Find where the given text appears and provide that cell's center as [X, Y] coordinate. 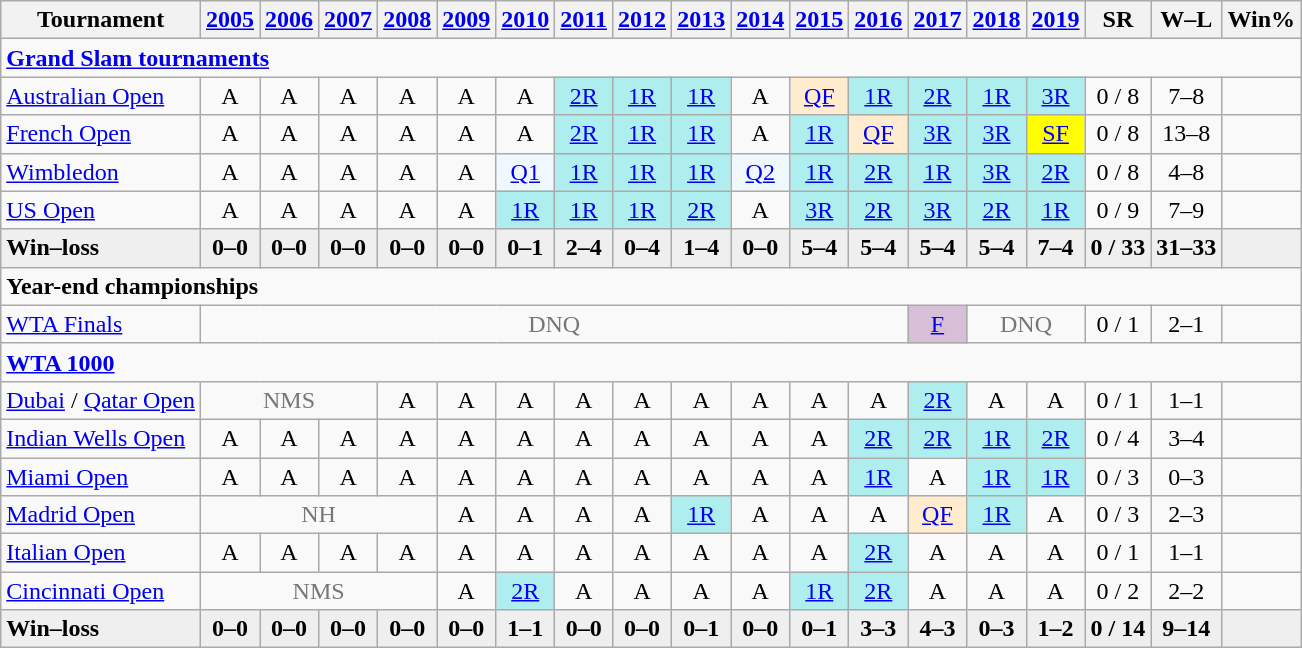
Dubai / Qatar Open [101, 400]
7–9 [1186, 210]
13–8 [1186, 134]
3–4 [1186, 438]
2016 [878, 20]
2018 [996, 20]
0–4 [642, 248]
2015 [820, 20]
SF [1056, 134]
2013 [702, 20]
2006 [290, 20]
WTA Finals [101, 324]
2008 [408, 20]
0 / 2 [1118, 591]
W–L [1186, 20]
0 / 9 [1118, 210]
Indian Wells Open [101, 438]
Tournament [101, 20]
2014 [760, 20]
Win% [1262, 20]
Year-end championships [651, 286]
Grand Slam tournaments [651, 58]
3–3 [878, 629]
1–4 [702, 248]
Wimbledon [101, 172]
9–14 [1186, 629]
2010 [526, 20]
2–4 [584, 248]
Q1 [526, 172]
2–3 [1186, 515]
WTA 1000 [651, 362]
0 / 4 [1118, 438]
French Open [101, 134]
0 / 33 [1118, 248]
7–4 [1056, 248]
0 / 14 [1118, 629]
31–33 [1186, 248]
SR [1118, 20]
US Open [101, 210]
Australian Open [101, 96]
F [938, 324]
2005 [230, 20]
4–3 [938, 629]
Q2 [760, 172]
Madrid Open [101, 515]
2–1 [1186, 324]
Italian Open [101, 553]
Miami Open [101, 477]
2011 [584, 20]
1–2 [1056, 629]
Cincinnati Open [101, 591]
2009 [466, 20]
2019 [1056, 20]
7–8 [1186, 96]
4–8 [1186, 172]
2012 [642, 20]
2–2 [1186, 591]
NH [318, 515]
2017 [938, 20]
2007 [348, 20]
